Detect which cell encompasses the target text, then output its [x, y] center coordinate. 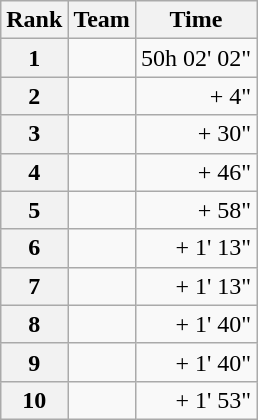
1 [34, 58]
+ 46" [196, 172]
50h 02' 02" [196, 58]
Team [102, 20]
2 [34, 96]
+ 58" [196, 210]
Time [196, 20]
8 [34, 324]
Rank [34, 20]
4 [34, 172]
3 [34, 134]
10 [34, 400]
5 [34, 210]
6 [34, 248]
9 [34, 362]
+ 4" [196, 96]
+ 30" [196, 134]
7 [34, 286]
+ 1' 53" [196, 400]
